Return the (X, Y) coordinate for the center point of the cell that contains the specified text.  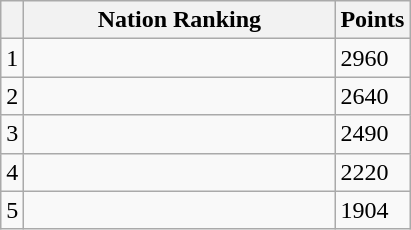
2640 (372, 96)
2490 (372, 134)
3 (12, 134)
2 (12, 96)
2220 (372, 172)
Points (372, 20)
1 (12, 58)
2960 (372, 58)
5 (12, 210)
4 (12, 172)
1904 (372, 210)
Nation Ranking (180, 20)
